Output the (x, y) coordinate of the center of the cell containing the given text.  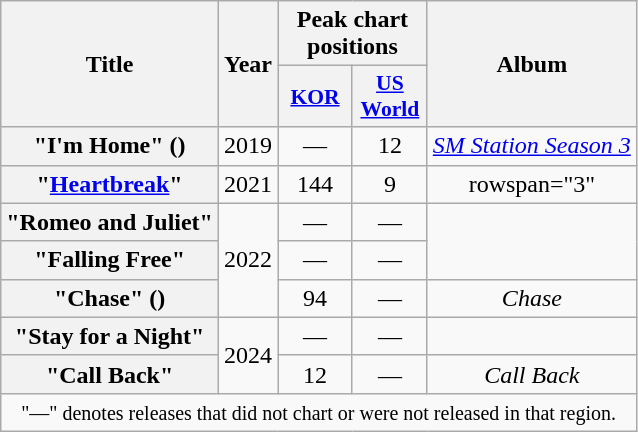
Call Back (532, 374)
144 (316, 184)
"Romeo and Juliet" (110, 222)
rowspan="3" (532, 184)
2022 (248, 260)
"I'm Home" () (110, 146)
USWorld (390, 96)
"Chase" () (110, 298)
"—" denotes releases that did not chart or were not released in that region. (319, 412)
Title (110, 64)
2021 (248, 184)
"Call Back" (110, 374)
Album (532, 64)
9 (390, 184)
SM Station Season 3 (532, 146)
"Falling Free" (110, 260)
2019 (248, 146)
2024 (248, 355)
"Heartbreak" (110, 184)
94 (316, 298)
Chase (532, 298)
"Stay for a Night" (110, 336)
KOR (316, 96)
Year (248, 64)
Peak chart positions (353, 34)
